Pinpoint the cell where the given text exists, returning its [X, Y] midpoint coordinate. 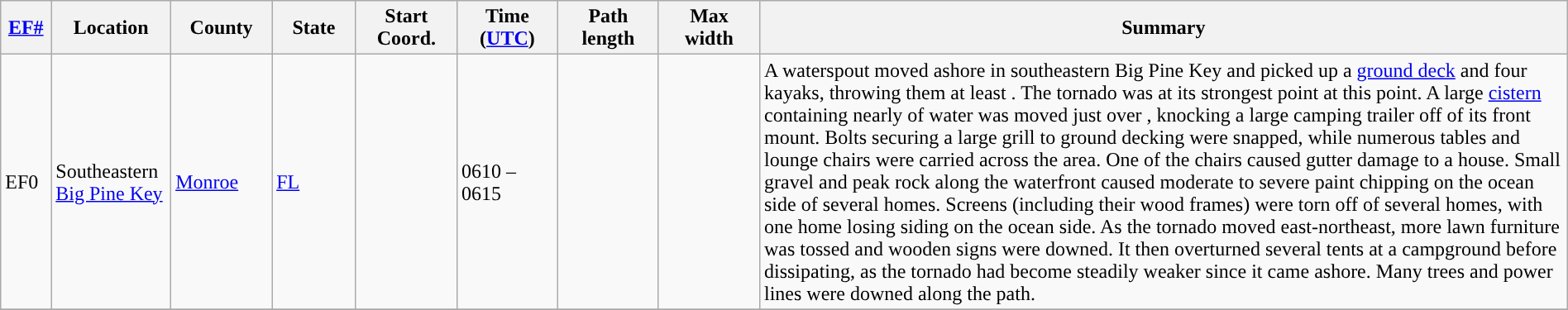
EF# [26, 28]
Monroe [222, 182]
FL [314, 182]
Location [111, 28]
Summary [1163, 28]
Path length [608, 28]
Time (UTC) [507, 28]
Southeastern Big Pine Key [111, 182]
County [222, 28]
0610 – 0615 [507, 182]
Start Coord. [406, 28]
Max width [709, 28]
State [314, 28]
EF0 [26, 182]
